For the text-containing cell, return its midpoint in [x, y] coordinate format. 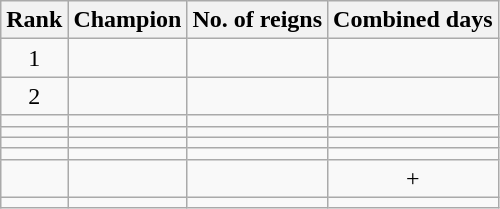
1 [34, 58]
Champion [128, 20]
2 [34, 96]
+ [413, 178]
Rank [34, 20]
No. of reigns [258, 20]
Combined days [413, 20]
